For the text-containing cell, return its midpoint in (X, Y) coordinate format. 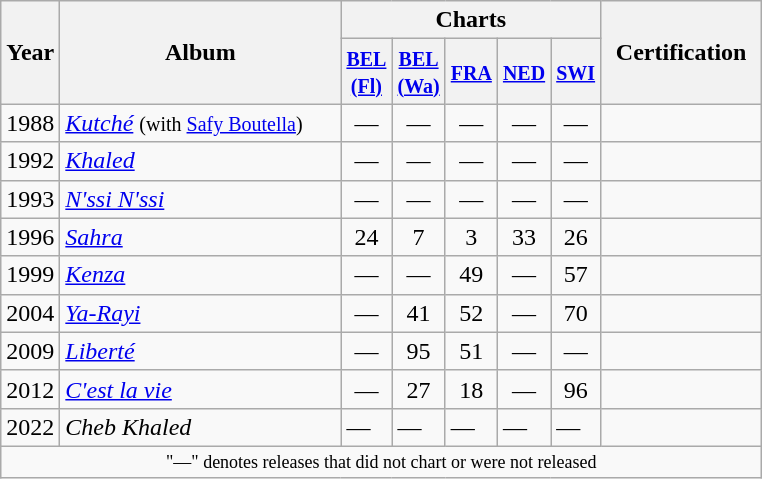
FRA (471, 72)
Kenza (200, 275)
1992 (30, 161)
Ya-Rayi (200, 313)
Sahra (200, 237)
49 (471, 275)
27 (418, 389)
70 (576, 313)
7 (418, 237)
1988 (30, 123)
Album (200, 52)
2004 (30, 313)
Khaled (200, 161)
57 (576, 275)
NED (524, 72)
Charts (471, 20)
BEL(Fl) (366, 72)
1999 (30, 275)
41 (418, 313)
SWI (576, 72)
C'est la vie (200, 389)
"—" denotes releases that did not chart or were not released (382, 462)
3 (471, 237)
Cheb Khaled (200, 427)
Certification (682, 52)
Kutché (with Safy Boutella) (200, 123)
Liberté (200, 351)
33 (524, 237)
95 (418, 351)
18 (471, 389)
2012 (30, 389)
2009 (30, 351)
1993 (30, 199)
51 (471, 351)
N'ssi N'ssi (200, 199)
26 (576, 237)
2022 (30, 427)
52 (471, 313)
24 (366, 237)
1996 (30, 237)
Year (30, 52)
96 (576, 389)
BEL(Wa) (418, 72)
